Detect which cell encompasses the target text, then output its (x, y) center coordinate. 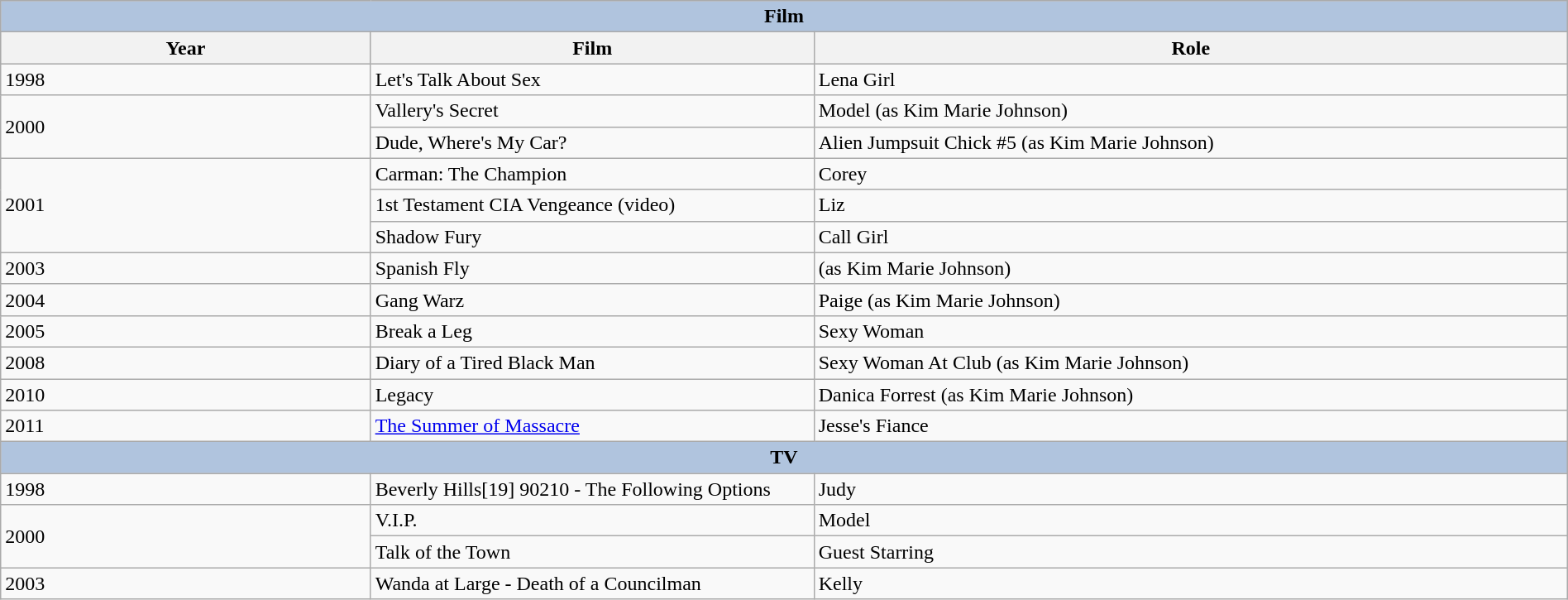
Model (1191, 521)
Judy (1191, 489)
Call Girl (1191, 237)
The Summer of Massacre (592, 426)
Vallery's Secret (592, 111)
2010 (185, 395)
Lena Girl (1191, 79)
Legacy (592, 395)
Corey (1191, 174)
Talk of the Town (592, 552)
Let's Talk About Sex (592, 79)
2005 (185, 331)
Guest Starring (1191, 552)
V.I.P. (592, 521)
(as Kim Marie Johnson) (1191, 268)
Carman: The Champion (592, 174)
Jesse's Fiance (1191, 426)
Model (as Kim Marie Johnson) (1191, 111)
2008 (185, 362)
2011 (185, 426)
Sexy Woman At Club (as Kim Marie Johnson) (1191, 362)
2001 (185, 205)
Alien Jumpsuit Chick #5 (as Kim Marie Johnson) (1191, 142)
Paige (as Kim Marie Johnson) (1191, 300)
Wanda at Large - Death of a Councilman (592, 583)
Liz (1191, 205)
TV (784, 458)
Year (185, 48)
Spanish Fly (592, 268)
2004 (185, 300)
Shadow Fury (592, 237)
Sexy Woman (1191, 331)
Gang Warz (592, 300)
Diary of a Tired Black Man (592, 362)
Dude, Where's My Car? (592, 142)
Role (1191, 48)
Beverly Hills[19] 90210 - The Following Options (592, 489)
Danica Forrest (as Kim Marie Johnson) (1191, 395)
1st Testament CIA Vengeance (video) (592, 205)
Break a Leg (592, 331)
Kelly (1191, 583)
